Search for the cell housing the specified text and yield its (X, Y) center coordinate. 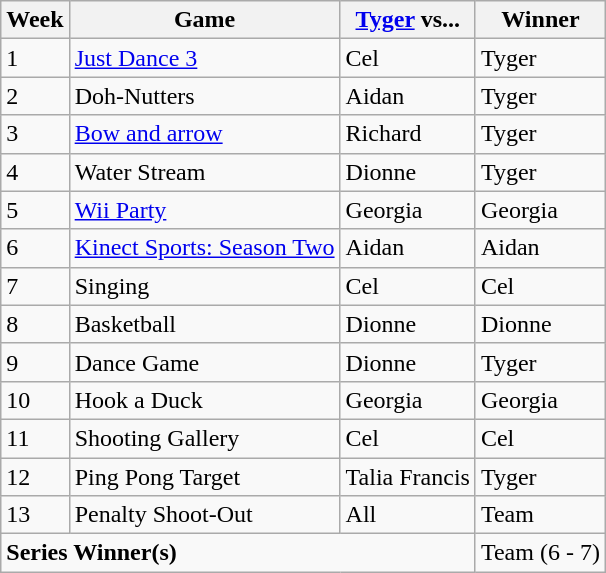
13 (35, 515)
Week (35, 20)
6 (35, 248)
1 (35, 58)
11 (35, 438)
Team (6 - 7) (540, 553)
Ping Pong Target (204, 477)
Shooting Gallery (204, 438)
All (408, 515)
Water Stream (204, 172)
Kinect Sports: Season Two (204, 248)
Series Winner(s) (238, 553)
Bow and arrow (204, 134)
Doh-Nutters (204, 96)
Singing (204, 286)
Team (540, 515)
Penalty Shoot-Out (204, 515)
Talia Francis (408, 477)
5 (35, 210)
8 (35, 324)
7 (35, 286)
Richard (408, 134)
Wii Party (204, 210)
Hook a Duck (204, 400)
Just Dance 3 (204, 58)
Basketball (204, 324)
Winner (540, 20)
12 (35, 477)
4 (35, 172)
2 (35, 96)
Tyger vs... (408, 20)
Game (204, 20)
3 (35, 134)
Dance Game (204, 362)
10 (35, 400)
9 (35, 362)
